Scan for the cell matching the given text and deliver its (X, Y) coordinate at center. 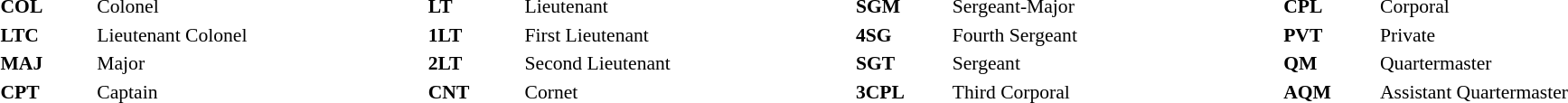
4SG (901, 34)
Fourth Sergeant (1115, 34)
SGT (901, 63)
PVT (1329, 34)
2LT (474, 63)
1LT (474, 34)
Major (260, 63)
QM (1329, 63)
Second Lieutenant (687, 63)
Sergeant (1115, 63)
First Lieutenant (687, 34)
Lieutenant Colonel (260, 34)
